Locate the cell with the specified text and output its [x, y] center coordinate. 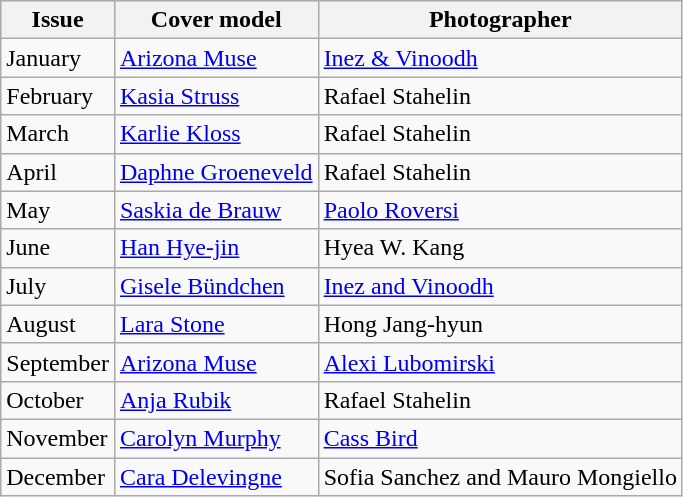
Daphne Groeneveld [216, 172]
Inez & Vinoodh [500, 58]
March [58, 134]
Cass Bird [500, 438]
Karlie Kloss [216, 134]
July [58, 286]
Hong Jang-hyun [500, 324]
Issue [58, 20]
January [58, 58]
September [58, 362]
Paolo Roversi [500, 210]
August [58, 324]
Inez and Vinoodh [500, 286]
Cara Delevingne [216, 477]
February [58, 96]
Han Hye-jin [216, 248]
June [58, 248]
November [58, 438]
December [58, 477]
Lara Stone [216, 324]
Kasia Struss [216, 96]
Alexi Lubomirski [500, 362]
Photographer [500, 20]
Carolyn Murphy [216, 438]
Saskia de Brauw [216, 210]
Cover model [216, 20]
May [58, 210]
Hyea W. Kang [500, 248]
April [58, 172]
Sofia Sanchez and Mauro Mongiello [500, 477]
Anja Rubik [216, 400]
October [58, 400]
Gisele Bündchen [216, 286]
